Output the [x, y] coordinate of the center of the cell containing the given text.  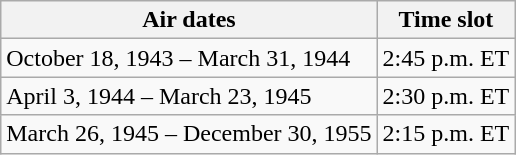
April 3, 1944 – March 23, 1945 [189, 96]
Time slot [446, 20]
March 26, 1945 – December 30, 1955 [189, 134]
Air dates [189, 20]
2:45 p.m. ET [446, 58]
2:15 p.m. ET [446, 134]
2:30 p.m. ET [446, 96]
October 18, 1943 – March 31, 1944 [189, 58]
